From the cell containing the given text, extract its center point as (x, y) coordinate. 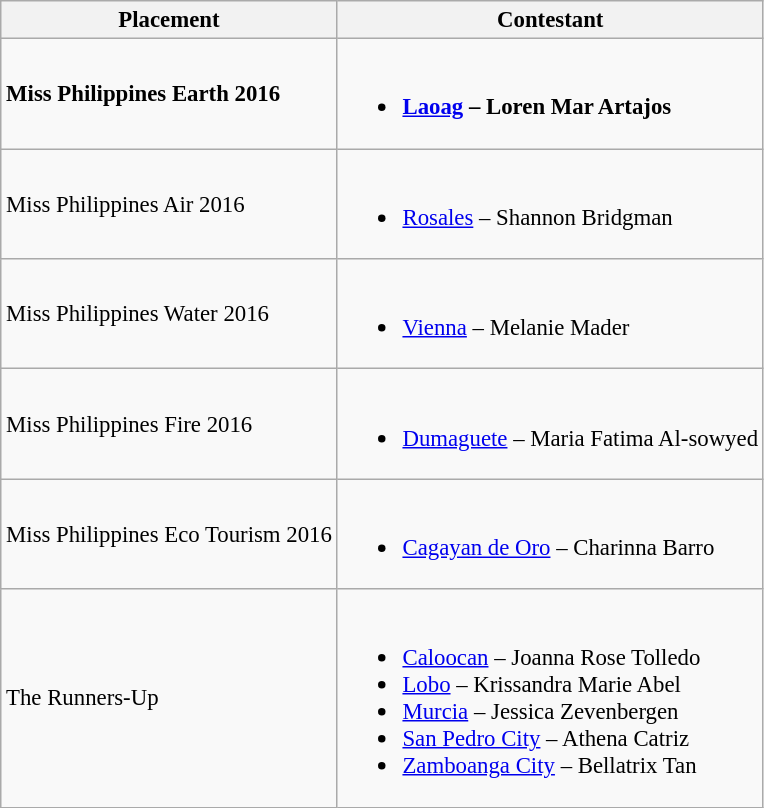
Rosales – Shannon Bridgman (550, 204)
Miss Philippines Air 2016 (169, 204)
Vienna – Melanie Mader (550, 314)
Placement (169, 20)
Caloocan – Joanna Rose TolledoLobo – Krissandra Marie AbelMurcia – Jessica ZevenbergenSan Pedro City – Athena CatrizZamboanga City – Bellatrix Tan (550, 698)
Dumaguete – Maria Fatima Al-sowyed (550, 424)
The Runners-Up (169, 698)
Miss Philippines Water 2016 (169, 314)
Miss Philippines Fire 2016 (169, 424)
Laoag – Loren Mar Artajos (550, 94)
Miss Philippines Eco Tourism 2016 (169, 534)
Miss Philippines Earth 2016 (169, 94)
Cagayan de Oro – Charinna Barro (550, 534)
Contestant (550, 20)
